Capture the cell that displays the provided text and extract its [x, y] central coordinate. 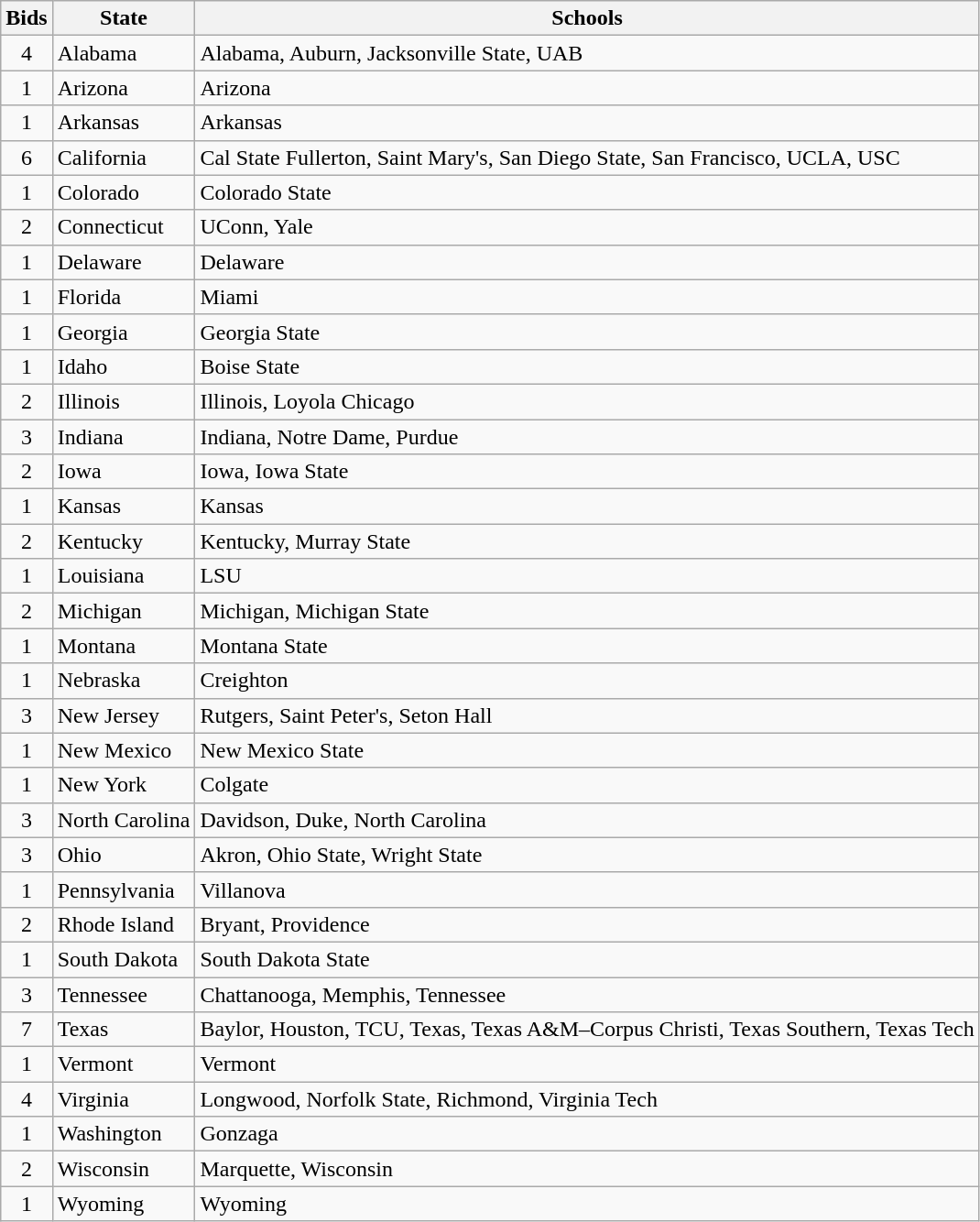
New Mexico State [587, 750]
Iowa, Iowa State [587, 472]
Georgia State [587, 332]
UConn, Yale [587, 227]
Pennsylvania [124, 889]
Texas [124, 1030]
Villanova [587, 889]
Miami [587, 297]
Schools [587, 18]
New Mexico [124, 750]
Indiana, Notre Dame, Purdue [587, 437]
Colorado [124, 192]
Akron, Ohio State, Wright State [587, 855]
Rutgers, Saint Peter's, Seton Hall [587, 715]
Indiana [124, 437]
Creighton [587, 681]
Boise State [587, 366]
Cal State Fullerton, Saint Mary's, San Diego State, San Francisco, UCLA, USC [587, 158]
Chattanooga, Memphis, Tennessee [587, 994]
Tennessee [124, 994]
Bryant, Providence [587, 924]
California [124, 158]
North Carolina [124, 820]
Alabama [124, 53]
Longwood, Norfolk State, Richmond, Virginia Tech [587, 1099]
Baylor, Houston, TCU, Texas, Texas A&M–Corpus Christi, Texas Southern, Texas Tech [587, 1030]
Idaho [124, 366]
Marquette, Wisconsin [587, 1169]
Wisconsin [124, 1169]
Alabama, Auburn, Jacksonville State, UAB [587, 53]
South Dakota State [587, 959]
7 [27, 1030]
Davidson, Duke, North Carolina [587, 820]
Montana [124, 646]
Georgia [124, 332]
South Dakota [124, 959]
Iowa [124, 472]
LSU [587, 576]
Montana State [587, 646]
Gonzaga [587, 1134]
Connecticut [124, 227]
New York [124, 785]
6 [27, 158]
Louisiana [124, 576]
Washington [124, 1134]
Florida [124, 297]
Bids [27, 18]
Kentucky, Murray State [587, 541]
Kentucky [124, 541]
Colgate [587, 785]
Virginia [124, 1099]
Rhode Island [124, 924]
Michigan, Michigan State [587, 611]
State [124, 18]
Colorado State [587, 192]
Illinois [124, 401]
Illinois, Loyola Chicago [587, 401]
New Jersey [124, 715]
Nebraska [124, 681]
Ohio [124, 855]
Michigan [124, 611]
